For the text-containing cell, return its midpoint in (X, Y) coordinate format. 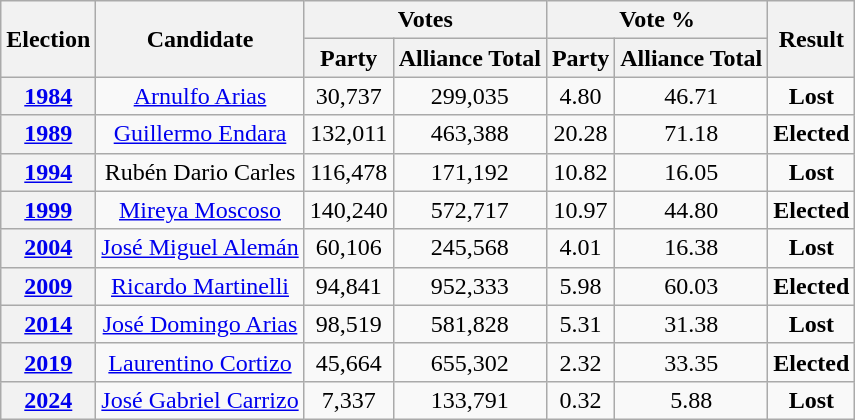
José Domingo Arias (200, 324)
2024 (48, 400)
Election (48, 39)
44.80 (692, 210)
20.28 (580, 134)
116,478 (348, 172)
5.98 (580, 286)
1994 (48, 172)
Mireya Moscoso (200, 210)
1984 (48, 96)
133,791 (470, 400)
171,192 (470, 172)
2009 (48, 286)
0.32 (580, 400)
10.82 (580, 172)
2004 (48, 248)
60.03 (692, 286)
16.38 (692, 248)
60,106 (348, 248)
463,388 (470, 134)
Result (812, 39)
José Miguel Alemán (200, 248)
71.18 (692, 134)
952,333 (470, 286)
46.71 (692, 96)
2014 (48, 324)
4.80 (580, 96)
140,240 (348, 210)
299,035 (470, 96)
30,737 (348, 96)
2019 (48, 362)
16.05 (692, 172)
Vote % (656, 20)
Ricardo Martinelli (200, 286)
Rubén Dario Carles (200, 172)
94,841 (348, 286)
245,568 (470, 248)
Candidate (200, 39)
45,664 (348, 362)
Laurentino Cortizo (200, 362)
5.88 (692, 400)
98,519 (348, 324)
5.31 (580, 324)
581,828 (470, 324)
572,717 (470, 210)
Votes (425, 20)
1999 (48, 210)
4.01 (580, 248)
7,337 (348, 400)
10.97 (580, 210)
2.32 (580, 362)
1989 (48, 134)
Guillermo Endara (200, 134)
655,302 (470, 362)
Arnulfo Arias (200, 96)
José Gabriel Carrizo (200, 400)
33.35 (692, 362)
132,011 (348, 134)
31.38 (692, 324)
